Find where the given text appears and provide that cell's center as (x, y) coordinate. 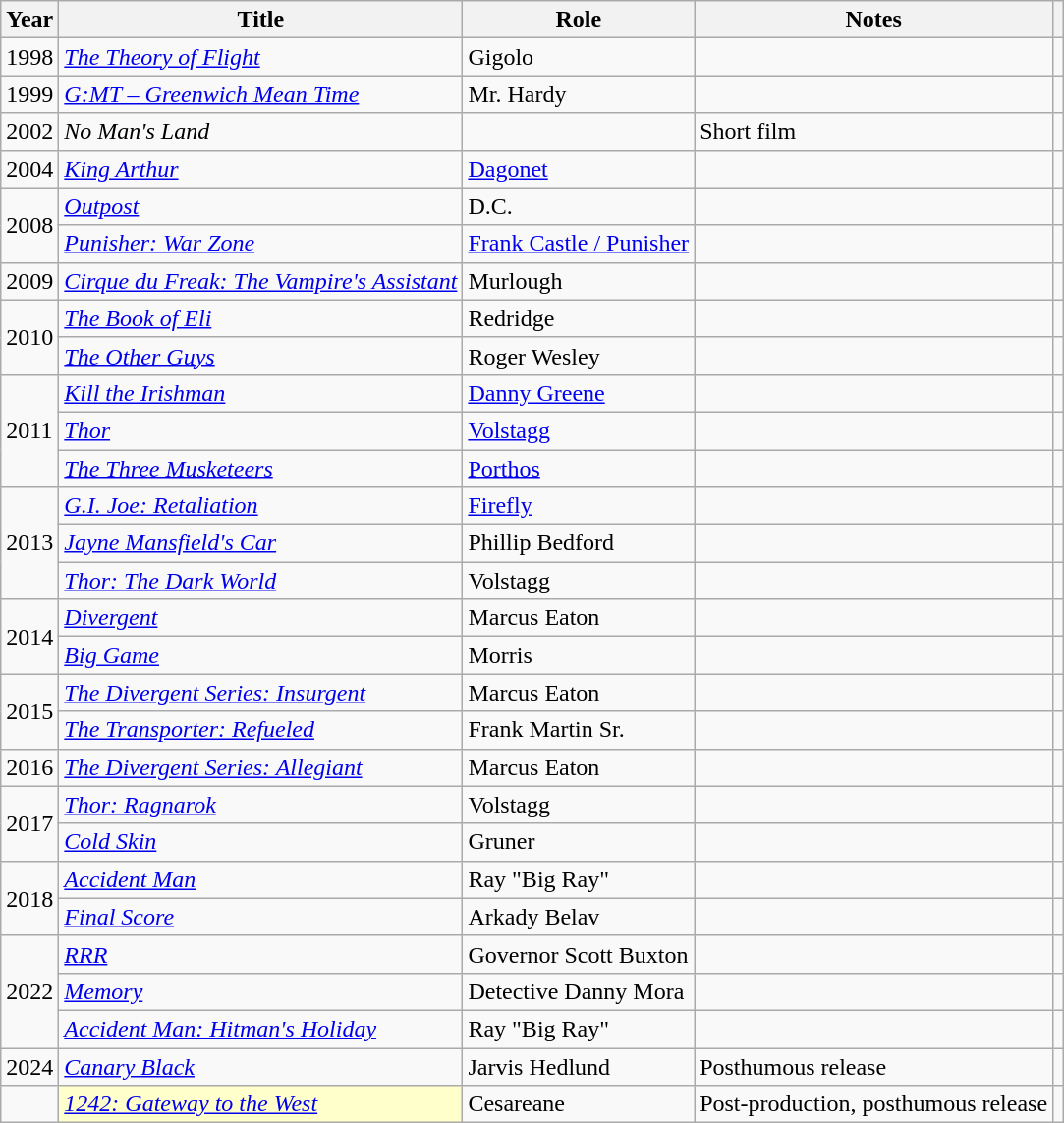
2017 (29, 823)
Cold Skin (261, 842)
Canary Black (261, 1066)
Gigolo (579, 57)
Dagonet (579, 169)
1999 (29, 94)
Gruner (579, 842)
G:MT – Greenwich Mean Time (261, 94)
1998 (29, 57)
2009 (29, 281)
The Book of Eli (261, 318)
D.C. (579, 206)
Jarvis Hedlund (579, 1066)
Big Game (261, 655)
2013 (29, 543)
Thor: The Dark World (261, 581)
2022 (29, 991)
RRR (261, 954)
Notes (874, 20)
Title (261, 20)
Porthos (579, 469)
Roger Wesley (579, 356)
The Theory of Flight (261, 57)
Outpost (261, 206)
King Arthur (261, 169)
2018 (29, 898)
Thor (261, 430)
2010 (29, 337)
2024 (29, 1066)
Arkady Belav (579, 917)
Governor Scott Buxton (579, 954)
The Divergent Series: Insurgent (261, 693)
The Three Musketeers (261, 469)
G.I. Joe: Retaliation (261, 506)
Frank Martin Sr. (579, 730)
2014 (29, 637)
The Divergent Series: Allegiant (261, 767)
Year (29, 20)
Phillip Bedford (579, 543)
Punisher: War Zone (261, 244)
Jayne Mansfield's Car (261, 543)
Accident Man: Hitman's Holiday (261, 1029)
Final Score (261, 917)
1242: Gateway to the West (261, 1104)
Divergent (261, 618)
Firefly (579, 506)
Kill the Irishman (261, 393)
Frank Castle / Punisher (579, 244)
Memory (261, 991)
Role (579, 20)
2016 (29, 767)
Thor: Ragnarok (261, 805)
Short film (874, 132)
Accident Man (261, 879)
Murlough (579, 281)
No Man's Land (261, 132)
2011 (29, 430)
The Other Guys (261, 356)
Redridge (579, 318)
Cesareane (579, 1104)
The Transporter: Refueled (261, 730)
2015 (29, 711)
2002 (29, 132)
Danny Greene (579, 393)
Post-production, posthumous release (874, 1104)
2008 (29, 225)
Morris (579, 655)
Detective Danny Mora (579, 991)
2004 (29, 169)
Mr. Hardy (579, 94)
Posthumous release (874, 1066)
Cirque du Freak: The Vampire's Assistant (261, 281)
